Extract the [X, Y] coordinate from the center of the cell holding the provided text.  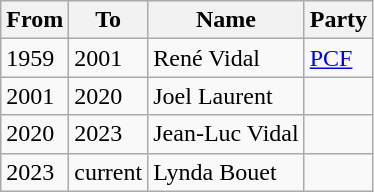
PCF [338, 58]
1959 [35, 58]
René Vidal [226, 58]
current [108, 172]
Party [338, 20]
Name [226, 20]
Joel Laurent [226, 96]
To [108, 20]
Lynda Bouet [226, 172]
Jean-Luc Vidal [226, 134]
From [35, 20]
